Return (X, Y) of the center of cell containing provided text 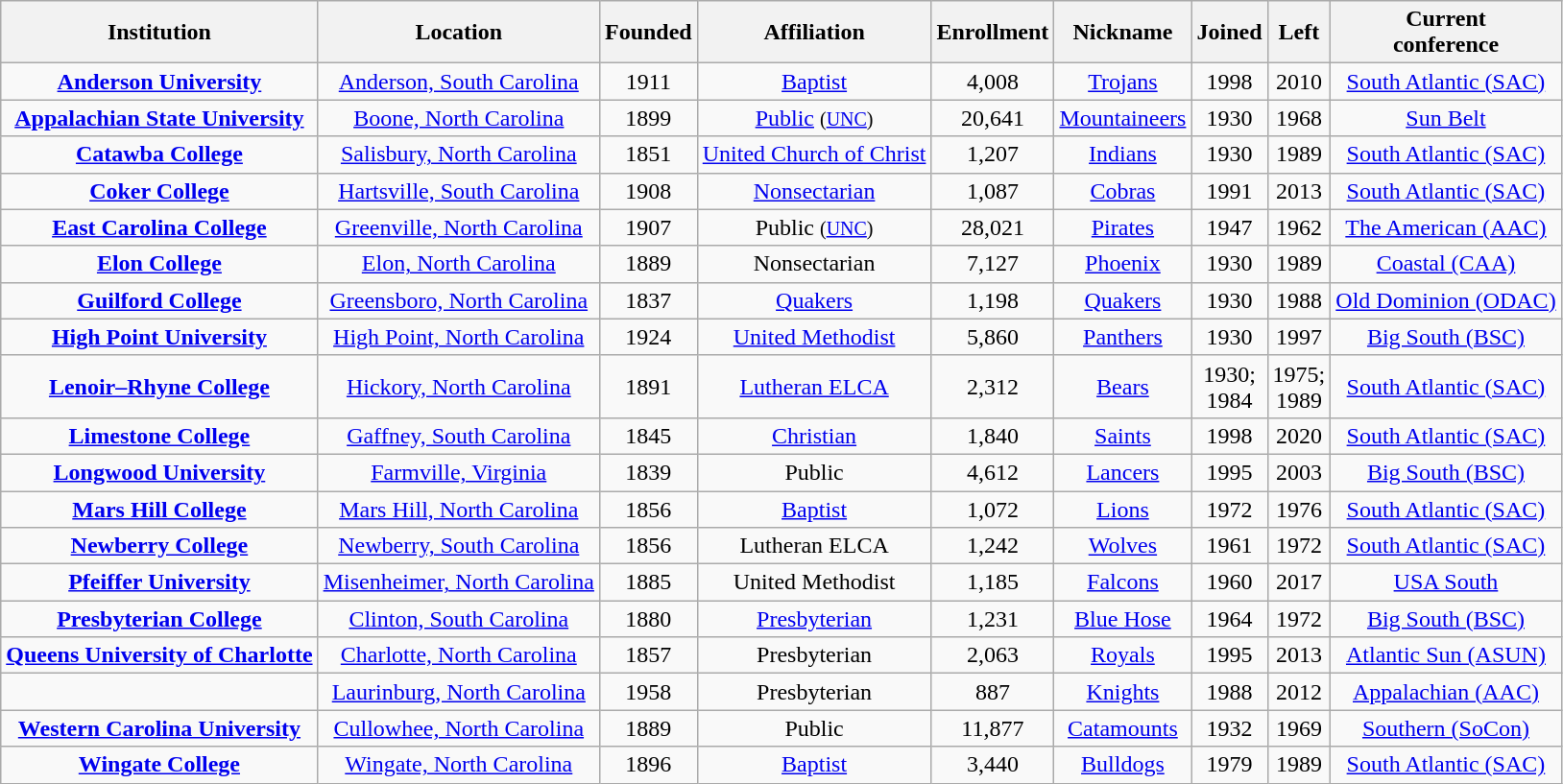
7,127 (993, 264)
Elon, North Carolina (459, 264)
Charlotte, North Carolina (459, 655)
Christian (814, 436)
1908 (648, 191)
1932 (1229, 728)
Trojans (1123, 82)
Left (1299, 33)
1,840 (993, 436)
Greensboro, North Carolina (459, 300)
Panthers (1123, 337)
Gaffney, South Carolina (459, 436)
1857 (648, 655)
Mountaineers (1123, 118)
1979 (1229, 765)
1,185 (993, 582)
USA South (1446, 582)
1845 (648, 436)
1891 (648, 386)
28,021 (993, 227)
Anderson, South Carolina (459, 82)
Newberry, South Carolina (459, 546)
1924 (648, 337)
Salisbury, North Carolina (459, 154)
Institution (159, 33)
Old Dominion (ODAC) (1446, 300)
Pfeiffer University (159, 582)
2012 (1299, 692)
Bears (1123, 386)
Coker College (159, 191)
Phoenix (1123, 264)
Anderson University (159, 82)
1,231 (993, 619)
Hickory, North Carolina (459, 386)
Limestone College (159, 436)
2010 (1299, 82)
1,207 (993, 154)
20,641 (993, 118)
1947 (1229, 227)
Cullowhee, North Carolina (459, 728)
Southern (SoCon) (1446, 728)
1930;1984 (1229, 386)
2017 (1299, 582)
Western Carolina University (159, 728)
Affiliation (814, 33)
Hartsville, South Carolina (459, 191)
11,877 (993, 728)
Misenheimer, North Carolina (459, 582)
1911 (648, 82)
1976 (1299, 510)
Wingate, North Carolina (459, 765)
Appalachian State University (159, 118)
887 (993, 692)
Laurinburg, North Carolina (459, 692)
1960 (1229, 582)
Location (459, 33)
Lions (1123, 510)
1961 (1229, 546)
Currentconference (1446, 33)
2,312 (993, 386)
1962 (1299, 227)
East Carolina College (159, 227)
Farmville, Virginia (459, 472)
2,063 (993, 655)
Bulldogs (1123, 765)
Catawba College (159, 154)
Clinton, South Carolina (459, 619)
1899 (648, 118)
1958 (648, 692)
Longwood University (159, 472)
Guilford College (159, 300)
Queens University of Charlotte (159, 655)
Newberry College (159, 546)
5,860 (993, 337)
1,087 (993, 191)
Wingate College (159, 765)
Appalachian (AAC) (1446, 692)
Founded (648, 33)
1968 (1299, 118)
Elon College (159, 264)
4,008 (993, 82)
1839 (648, 472)
Falcons (1123, 582)
Mars Hill, North Carolina (459, 510)
Sun Belt (1446, 118)
4,612 (993, 472)
1969 (1299, 728)
Boone, North Carolina (459, 118)
2020 (1299, 436)
Atlantic Sun (ASUN) (1446, 655)
1,198 (993, 300)
Knights (1123, 692)
1,242 (993, 546)
The American (AAC) (1446, 227)
1896 (648, 765)
Presbyterian College (159, 619)
United Church of Christ (814, 154)
Saints (1123, 436)
1,072 (993, 510)
1997 (1299, 337)
2003 (1299, 472)
Wolves (1123, 546)
1975;1989 (1299, 386)
1880 (648, 619)
Joined (1229, 33)
3,440 (993, 765)
1907 (648, 227)
1885 (648, 582)
Greenville, North Carolina (459, 227)
1964 (1229, 619)
1837 (648, 300)
Lenoir–Rhyne College (159, 386)
Indians (1123, 154)
1991 (1229, 191)
Enrollment (993, 33)
1851 (648, 154)
Nickname (1123, 33)
Lancers (1123, 472)
Coastal (CAA) (1446, 264)
Mars Hill College (159, 510)
High Point, North Carolina (459, 337)
Cobras (1123, 191)
High Point University (159, 337)
Pirates (1123, 227)
Catamounts (1123, 728)
Blue Hose (1123, 619)
Royals (1123, 655)
